Locate the cell with the specified text and output its (x, y) center coordinate. 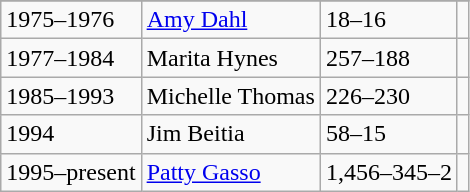
Michelle Thomas (230, 96)
Patty Gasso (230, 172)
1,456–345–2 (388, 172)
1985–1993 (71, 96)
58–15 (388, 134)
Amy Dahl (230, 20)
226–230 (388, 96)
Jim Beitia (230, 134)
18–16 (388, 20)
257–188 (388, 58)
1977–1984 (71, 58)
1995–present (71, 172)
Marita Hynes (230, 58)
1975–1976 (71, 20)
1994 (71, 134)
